Locate the cell with the specified text and output its (X, Y) center coordinate. 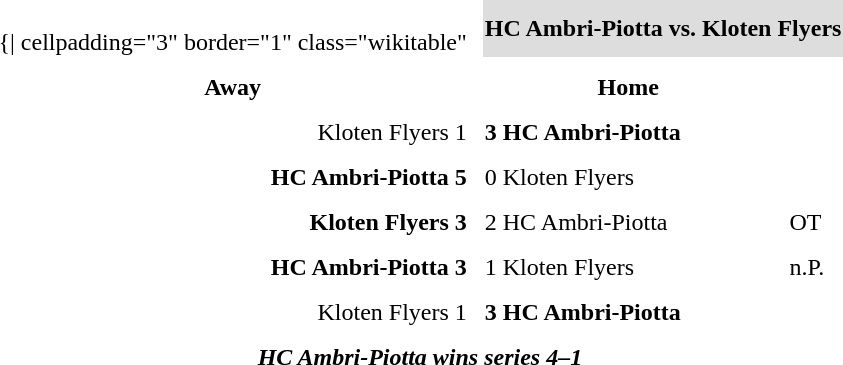
Home (628, 87)
0 Kloten Flyers (628, 177)
OT (816, 222)
n.P. (816, 267)
1 Kloten Flyers (628, 267)
HC Ambri-Piotta vs. Kloten Flyers (663, 28)
2 HC Ambri-Piotta (628, 222)
